Provide the (x, y) coordinate of the cell's center where the given text is located.  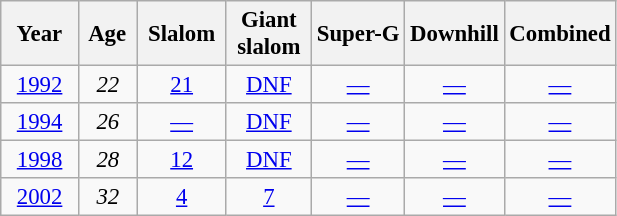
12 (182, 160)
Combined (560, 34)
7 (268, 197)
32 (108, 197)
1992 (40, 85)
1998 (40, 160)
26 (108, 122)
2002 (40, 197)
Downhill (454, 34)
21 (182, 85)
Giant slalom (268, 34)
Slalom (182, 34)
Age (108, 34)
Super-G (358, 34)
28 (108, 160)
1994 (40, 122)
4 (182, 197)
Year (40, 34)
22 (108, 85)
